For the text-containing cell, return its midpoint in [x, y] coordinate format. 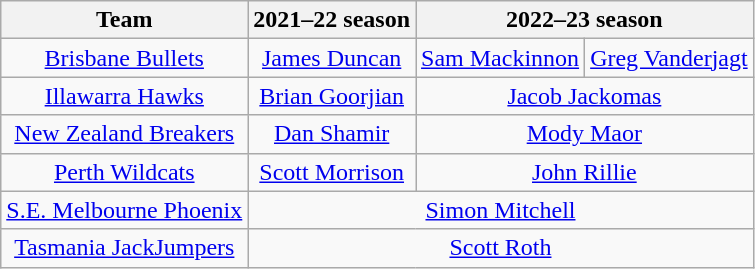
Brisbane Bullets [124, 58]
2021–22 season [332, 20]
Team [124, 20]
New Zealand Breakers [124, 134]
Brian Goorjian [332, 96]
Sam Mackinnon [500, 58]
Tasmania JackJumpers [124, 248]
Mody Maor [585, 134]
Illawarra Hawks [124, 96]
James Duncan [332, 58]
Dan Shamir [332, 134]
S.E. Melbourne Phoenix [124, 210]
Jacob Jackomas [585, 96]
Scott Morrison [332, 172]
Simon Mitchell [500, 210]
John Rillie [585, 172]
Scott Roth [500, 248]
Perth Wildcats [124, 172]
2022–23 season [585, 20]
Greg Vanderjagt [670, 58]
